For the text-containing cell, return its midpoint in (X, Y) coordinate format. 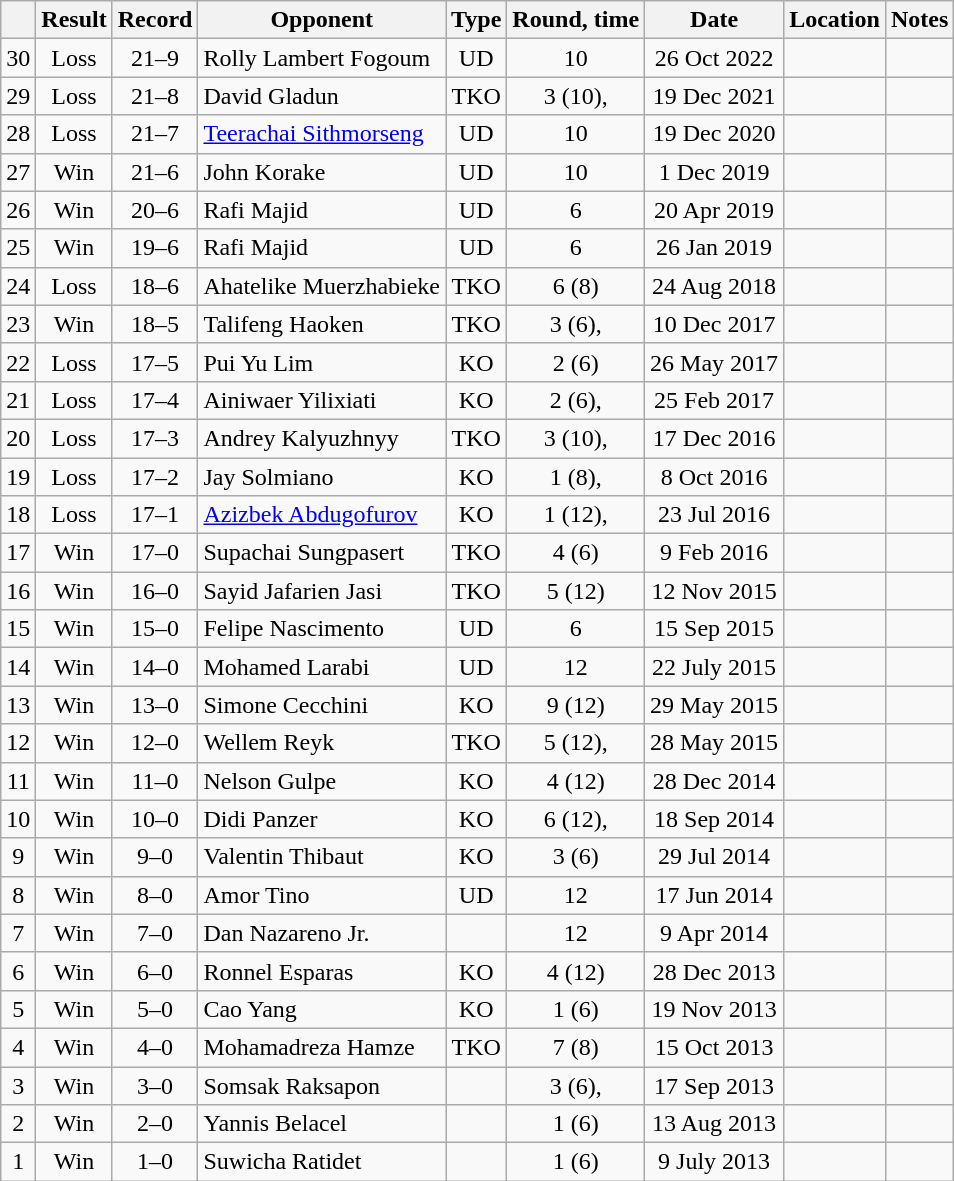
18 (18, 515)
17–5 (155, 362)
17–2 (155, 477)
Jay Solmiano (322, 477)
16–0 (155, 591)
21–7 (155, 134)
7–0 (155, 933)
13 (18, 705)
12–0 (155, 743)
23 (18, 324)
Valentin Thibaut (322, 857)
2 (6) (576, 362)
22 July 2015 (714, 667)
20–6 (155, 210)
30 (18, 58)
Notes (919, 20)
26 (18, 210)
Somsak Raksapon (322, 1085)
1 (12), (576, 515)
24 (18, 286)
28 May 2015 (714, 743)
Yannis Belacel (322, 1124)
4 (18, 1047)
19 Nov 2013 (714, 1009)
1 (18, 1162)
15 Sep 2015 (714, 629)
29 Jul 2014 (714, 857)
5 (12) (576, 591)
Opponent (322, 20)
17 Jun 2014 (714, 895)
3 (6) (576, 857)
17 Dec 2016 (714, 438)
24 Aug 2018 (714, 286)
1 (8), (576, 477)
2 (6), (576, 400)
Sayid Jafarien Jasi (322, 591)
10 Dec 2017 (714, 324)
13–0 (155, 705)
15–0 (155, 629)
Round, time (576, 20)
14 (18, 667)
Pui Yu Lim (322, 362)
27 (18, 172)
5–0 (155, 1009)
7 (8) (576, 1047)
7 (18, 933)
25 (18, 248)
4 (6) (576, 553)
Suwicha Ratidet (322, 1162)
18–6 (155, 286)
17–3 (155, 438)
13 Aug 2013 (714, 1124)
Felipe Nascimento (322, 629)
29 (18, 96)
18 Sep 2014 (714, 819)
28 (18, 134)
20 (18, 438)
16 (18, 591)
Ahatelike Muerzhabieke (322, 286)
Mohamed Larabi (322, 667)
17–0 (155, 553)
19 Dec 2020 (714, 134)
8 Oct 2016 (714, 477)
John Korake (322, 172)
21 (18, 400)
Nelson Gulpe (322, 781)
26 Oct 2022 (714, 58)
8 (18, 895)
Andrey Kalyuzhnyy (322, 438)
10–0 (155, 819)
12 Nov 2015 (714, 591)
21–9 (155, 58)
1–0 (155, 1162)
Mohamadreza Hamze (322, 1047)
11 (18, 781)
2–0 (155, 1124)
Result (74, 20)
21–8 (155, 96)
Didi Panzer (322, 819)
28 Dec 2013 (714, 971)
2 (18, 1124)
23 Jul 2016 (714, 515)
Talifeng Haoken (322, 324)
26 May 2017 (714, 362)
9 (12) (576, 705)
8–0 (155, 895)
Type (476, 20)
Record (155, 20)
1 Dec 2019 (714, 172)
Cao Yang (322, 1009)
Location (835, 20)
3–0 (155, 1085)
David Gladun (322, 96)
5 (12), (576, 743)
22 (18, 362)
17–4 (155, 400)
Date (714, 20)
21–6 (155, 172)
28 Dec 2014 (714, 781)
17–1 (155, 515)
9 July 2013 (714, 1162)
Amor Tino (322, 895)
19 Dec 2021 (714, 96)
14–0 (155, 667)
6 (8) (576, 286)
15 (18, 629)
29 May 2015 (714, 705)
26 Jan 2019 (714, 248)
Azizbek Abdugofurov (322, 515)
6–0 (155, 971)
Rolly Lambert Fogoum (322, 58)
4–0 (155, 1047)
11–0 (155, 781)
Simone Cecchini (322, 705)
Teerachai Sithmorseng (322, 134)
9 Apr 2014 (714, 933)
9 Feb 2016 (714, 553)
Supachai Sungpasert (322, 553)
25 Feb 2017 (714, 400)
17 (18, 553)
15 Oct 2013 (714, 1047)
19 (18, 477)
17 Sep 2013 (714, 1085)
Wellem Reyk (322, 743)
20 Apr 2019 (714, 210)
Dan Nazareno Jr. (322, 933)
Ainiwaer Yilixiati (322, 400)
3 (18, 1085)
18–5 (155, 324)
6 (12), (576, 819)
19–6 (155, 248)
9 (18, 857)
5 (18, 1009)
Ronnel Esparas (322, 971)
9–0 (155, 857)
